Return [x, y] of the center of cell containing provided text 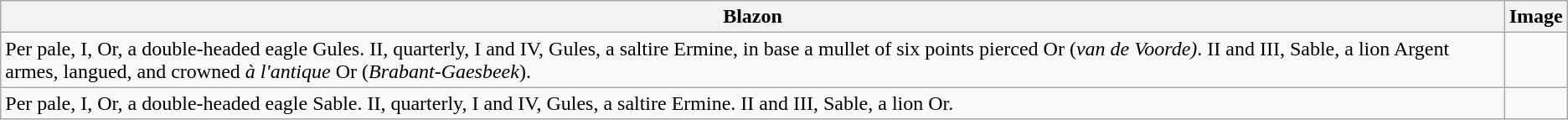
Blazon [752, 17]
Per pale, I, Or, a double-headed eagle Sable. II, quarterly, I and IV, Gules, a saltire Ermine. II and III, Sable, a lion Or. [752, 103]
Image [1536, 17]
